Return the (x, y) coordinate for the center point of the cell that contains the specified text.  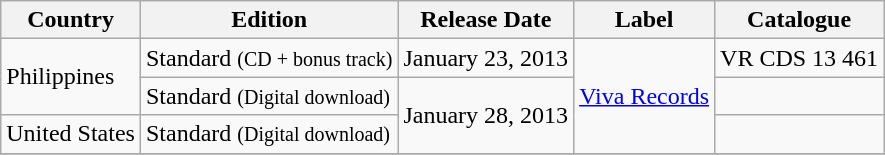
Philippines (71, 77)
Viva Records (644, 96)
Edition (268, 20)
VR CDS 13 461 (800, 58)
Standard (CD + bonus track) (268, 58)
Catalogue (800, 20)
Release Date (486, 20)
January 23, 2013 (486, 58)
January 28, 2013 (486, 115)
Country (71, 20)
Label (644, 20)
United States (71, 134)
